Pinpoint the cell where the given text exists, returning its [X, Y] midpoint coordinate. 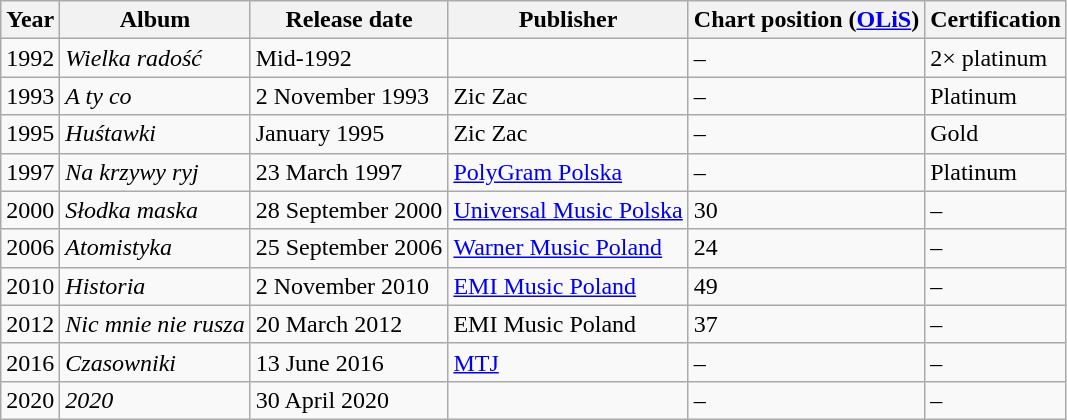
20 March 2012 [349, 324]
Historia [155, 286]
MTJ [568, 362]
Publisher [568, 20]
Gold [996, 134]
January 1995 [349, 134]
37 [806, 324]
1995 [30, 134]
A ty co [155, 96]
Chart position (OLiS) [806, 20]
Warner Music Poland [568, 248]
Huśtawki [155, 134]
23 March 1997 [349, 172]
Year [30, 20]
28 September 2000 [349, 210]
Atomistyka [155, 248]
2012 [30, 324]
Universal Music Polska [568, 210]
30 [806, 210]
PolyGram Polska [568, 172]
Album [155, 20]
Mid-1992 [349, 58]
25 September 2006 [349, 248]
2016 [30, 362]
Na krzywy ryj [155, 172]
Certification [996, 20]
2 November 2010 [349, 286]
Słodka maska [155, 210]
2010 [30, 286]
1992 [30, 58]
Release date [349, 20]
24 [806, 248]
Nic mnie nie rusza [155, 324]
2000 [30, 210]
1997 [30, 172]
2× platinum [996, 58]
1993 [30, 96]
Czasowniki [155, 362]
49 [806, 286]
2 November 1993 [349, 96]
2006 [30, 248]
13 June 2016 [349, 362]
30 April 2020 [349, 400]
Wielka radość [155, 58]
